Return [X, Y] of the center of cell containing provided text 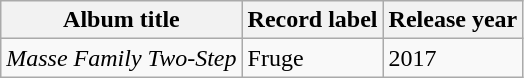
Masse Family Two-Step [122, 58]
2017 [453, 58]
Fruge [312, 58]
Record label [312, 20]
Release year [453, 20]
Album title [122, 20]
